Locate the cell with the specified text and output its [X, Y] center coordinate. 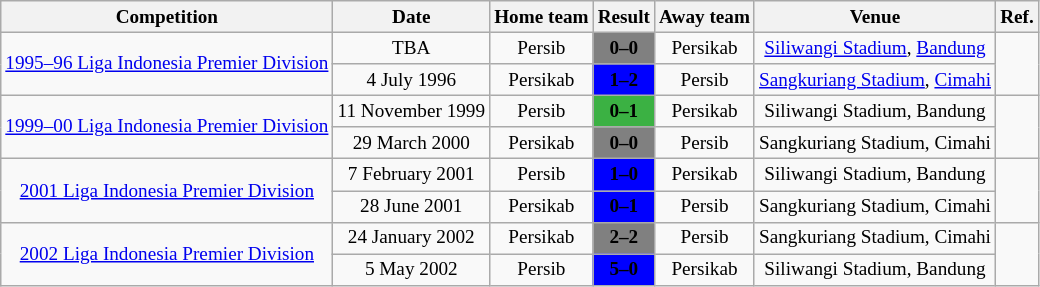
Venue [874, 17]
Date [412, 17]
11 November 1999 [412, 111]
1999–00 Liga Indonesia Premier Division [167, 126]
1–0 [624, 175]
Competition [167, 17]
2–2 [624, 238]
29 March 2000 [412, 143]
7 February 2001 [412, 175]
24 January 2002 [412, 238]
5 May 2002 [412, 270]
1995–96 Liga Indonesia Premier Division [167, 64]
Result [624, 17]
2002 Liga Indonesia Premier Division [167, 254]
Home team [542, 17]
28 June 2001 [412, 206]
Ref. [1018, 17]
2001 Liga Indonesia Premier Division [167, 190]
5–0 [624, 270]
1–2 [624, 80]
Away team [705, 17]
TBA [412, 48]
4 July 1996 [412, 80]
